Provide the [X, Y] coordinate of the cell's center where the given text is located.  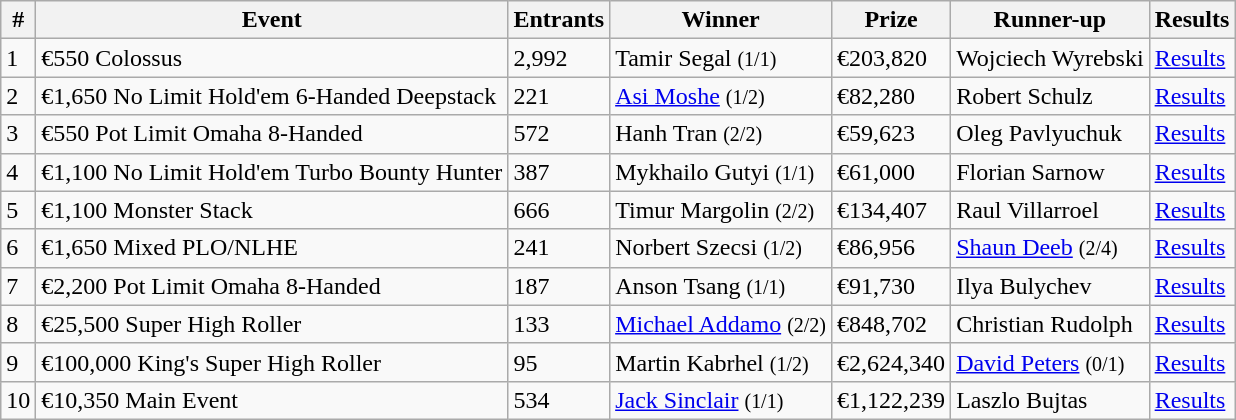
€59,623 [892, 134]
€203,820 [892, 58]
10 [18, 400]
Timur Margolin (2/2) [721, 210]
Prize [892, 20]
€550 Pot Limit Omaha 8-Handed [272, 134]
Shaun Deeb (2/4) [1050, 248]
€1,100 Monster Stack [272, 210]
€25,500 Super High Roller [272, 324]
534 [559, 400]
Norbert Szecsi (1/2) [721, 248]
95 [559, 362]
6 [18, 248]
€10,350 Main Event [272, 400]
Florian Sarnow [1050, 172]
€2,624,340 [892, 362]
133 [559, 324]
Mykhailo Gutyi (1/1) [721, 172]
€134,407 [892, 210]
Hanh Tran (2/2) [721, 134]
572 [559, 134]
Jack Sinclair (1/1) [721, 400]
9 [18, 362]
Robert Schulz [1050, 96]
Winner [721, 20]
8 [18, 324]
666 [559, 210]
241 [559, 248]
€82,280 [892, 96]
2,992 [559, 58]
€2,200 Pot Limit Omaha 8-Handed [272, 286]
Ilya Bulychev [1050, 286]
€86,956 [892, 248]
€100,000 King's Super High Roller [272, 362]
# [18, 20]
7 [18, 286]
€1,100 No Limit Hold'em Turbo Bounty Hunter [272, 172]
€1,122,239 [892, 400]
€91,730 [892, 286]
2 [18, 96]
Event [272, 20]
Wojciech Wyrebski [1050, 58]
5 [18, 210]
Entrants [559, 20]
1 [18, 58]
David Peters (0/1) [1050, 362]
€848,702 [892, 324]
Asi Moshe (1/2) [721, 96]
Christian Rudolph [1050, 324]
187 [559, 286]
Runner-up [1050, 20]
€1,650 No Limit Hold'em 6-Handed Deepstack [272, 96]
Oleg Pavlyuchuk [1050, 134]
221 [559, 96]
€61,000 [892, 172]
3 [18, 134]
Michael Addamo (2/2) [721, 324]
387 [559, 172]
Raul Villarroel [1050, 210]
€1,650 Mixed PLO/NLHE [272, 248]
Laszlo Bujtas [1050, 400]
Tamir Segal (1/1) [721, 58]
Martin Kabrhel (1/2) [721, 362]
€550 Colossus [272, 58]
Anson Tsang (1/1) [721, 286]
4 [18, 172]
